Output the [x, y] coordinate of the center of the cell containing the given text.  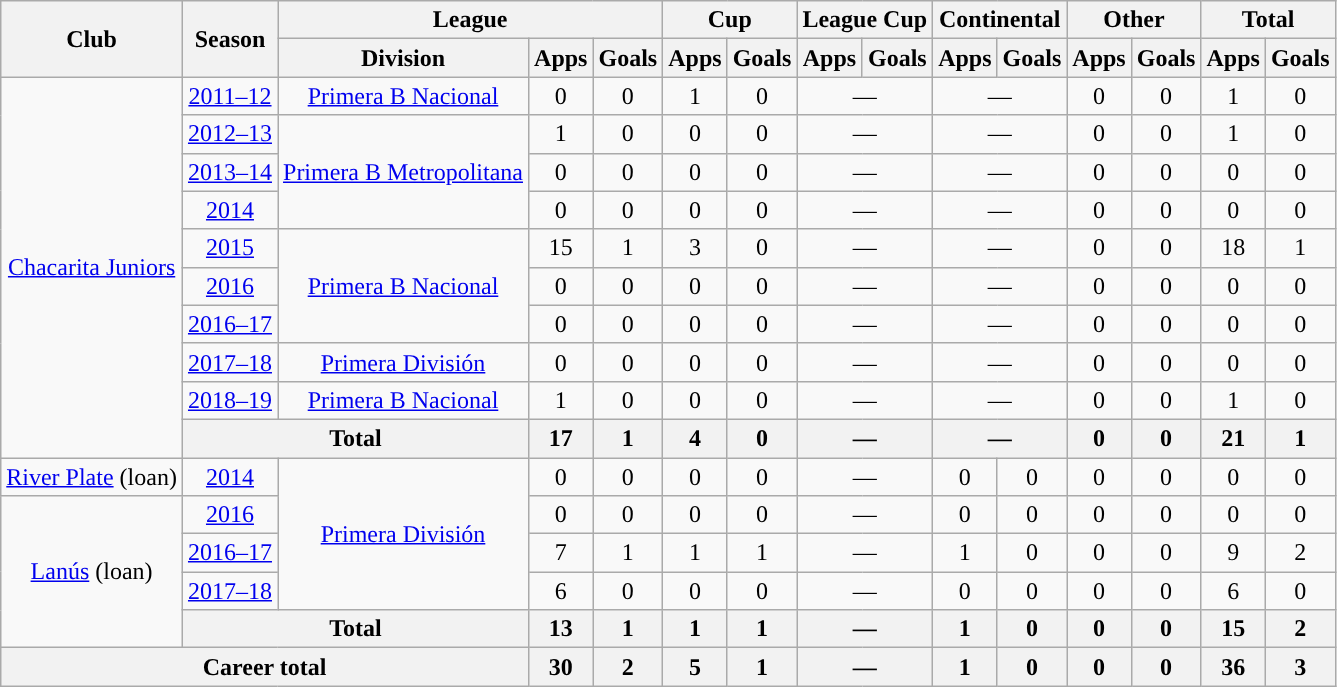
Division [404, 58]
Primera B Metropolitana [404, 172]
2015 [230, 248]
Club [92, 39]
9 [1233, 553]
Lanús (loan) [92, 572]
2011–12 [230, 96]
13 [561, 629]
4 [695, 438]
Season [230, 39]
5 [695, 667]
7 [561, 553]
Other [1134, 20]
2012–13 [230, 134]
League [470, 20]
36 [1233, 667]
21 [1233, 438]
17 [561, 438]
River Plate (loan) [92, 477]
2013–14 [230, 172]
30 [561, 667]
18 [1233, 248]
Chacarita Juniors [92, 268]
League Cup [865, 20]
2018–19 [230, 400]
Cup [730, 20]
Continental [1000, 20]
Career total [265, 667]
